Locate the cell with the specified text and output its (X, Y) center coordinate. 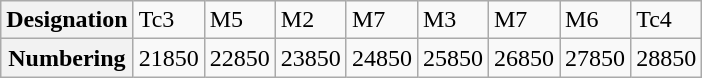
21850 (168, 58)
Tc4 (666, 20)
25850 (452, 58)
24850 (382, 58)
Numbering (67, 58)
22850 (240, 58)
27850 (596, 58)
M5 (240, 20)
Tc3 (168, 20)
23850 (310, 58)
M2 (310, 20)
M3 (452, 20)
28850 (666, 58)
M6 (596, 20)
Designation (67, 20)
26850 (524, 58)
